Identify which cell holds the provided text, then report its (X, Y) central coordinate. 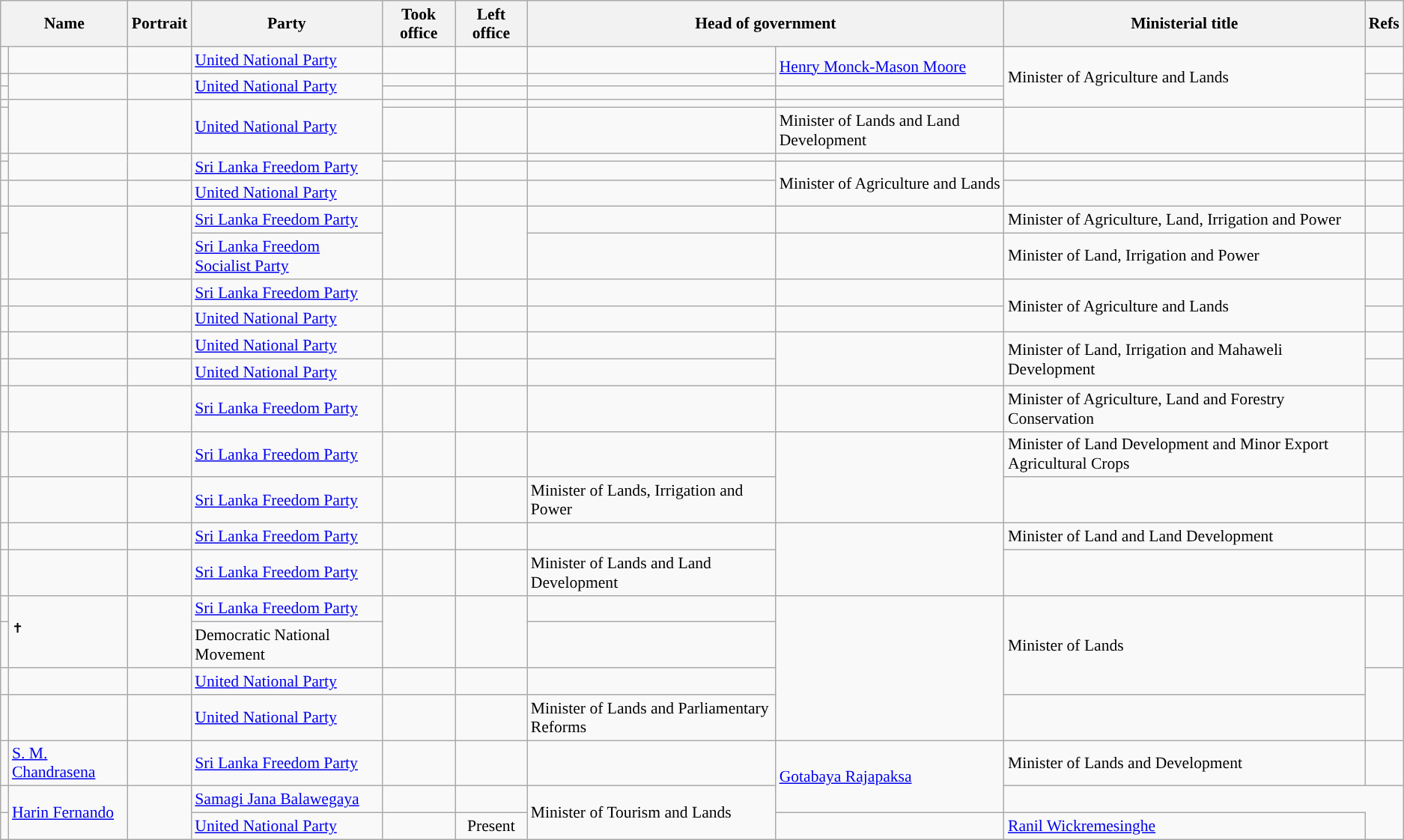
Minister of Agriculture, Land and Forestry Conservation (1185, 409)
Ranil Wickremesinghe (1185, 827)
Gotabaya Rajapaksa (890, 777)
Harin Fernando (68, 813)
Party (286, 24)
✝ (68, 632)
Minister of Lands and Development (1185, 764)
Head of government (765, 24)
Took office (419, 24)
Minister of Land Development and Minor Export Agricultural Crops (1185, 454)
Samagi Jana Balawegaya (286, 800)
Minister of Lands (1185, 645)
Henry Monck-Mason Moore (890, 66)
Ministerial title (1185, 24)
Portrait (159, 24)
Name (64, 24)
Minister of Land, Irrigation and Mahaweli Development (1185, 359)
Minister of Land and Land Development (1185, 537)
Minister of Lands, Irrigation and Power (651, 500)
Minister of Agriculture, Land, Irrigation and Power (1185, 220)
Left office (491, 24)
Minister of Tourism and Lands (651, 813)
S. M. Chandrasena (68, 764)
Democratic National Movement (286, 645)
Present (491, 827)
Minister of Land, Irrigation and Power (1185, 256)
Sri Lanka Freedom Socialist Party (286, 256)
Minister of Lands and Parliamentary Reforms (651, 717)
Refs (1384, 24)
